Capture the cell that displays the provided text and extract its [X, Y] central coordinate. 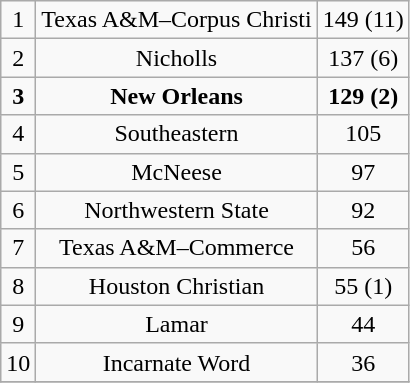
55 (1) [363, 286]
McNeese [176, 172]
92 [363, 210]
149 (11) [363, 20]
Houston Christian [176, 286]
129 (2) [363, 96]
Northwestern State [176, 210]
4 [18, 134]
New Orleans [176, 96]
Lamar [176, 324]
3 [18, 96]
Southeastern [176, 134]
10 [18, 362]
5 [18, 172]
Nicholls [176, 58]
105 [363, 134]
Texas A&M–Commerce [176, 248]
56 [363, 248]
44 [363, 324]
1 [18, 20]
Incarnate Word [176, 362]
8 [18, 286]
36 [363, 362]
7 [18, 248]
9 [18, 324]
137 (6) [363, 58]
97 [363, 172]
Texas A&M–Corpus Christi [176, 20]
2 [18, 58]
6 [18, 210]
